Output the (X, Y) coordinate of the center of the cell containing the given text.  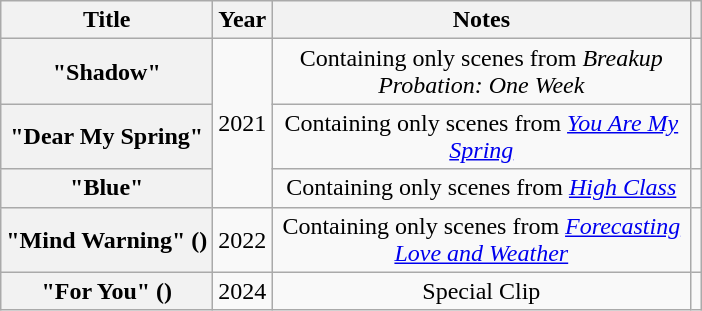
2024 (242, 291)
"Blue" (107, 188)
Containing only scenes from Forecasting Love and Weather (482, 240)
Containing only scenes from Breakup Probation: One Week (482, 72)
Notes (482, 20)
"Shadow" (107, 72)
2021 (242, 123)
Year (242, 20)
"Dear My Spring" (107, 136)
2022 (242, 240)
Title (107, 20)
Special Clip (482, 291)
Containing only scenes from High Class (482, 188)
"Mind Warning" () (107, 240)
"For You" () (107, 291)
Containing only scenes from You Are My Spring (482, 136)
